Find where the given text appears and provide that cell's center as (x, y) coordinate. 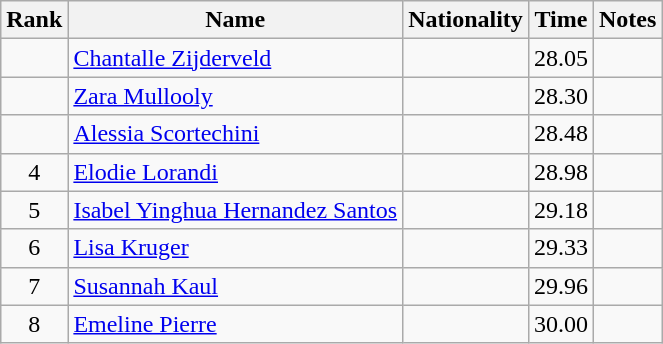
5 (34, 210)
Name (236, 20)
Alessia Scortechini (236, 134)
Rank (34, 20)
Zara Mullooly (236, 96)
28.48 (560, 134)
29.96 (560, 286)
Emeline Pierre (236, 324)
30.00 (560, 324)
28.98 (560, 172)
8 (34, 324)
6 (34, 248)
Isabel Yinghua Hernandez Santos (236, 210)
Elodie Lorandi (236, 172)
29.18 (560, 210)
28.05 (560, 58)
29.33 (560, 248)
Susannah Kaul (236, 286)
Chantalle Zijderveld (236, 58)
28.30 (560, 96)
Nationality (466, 20)
7 (34, 286)
Notes (627, 20)
Lisa Kruger (236, 248)
Time (560, 20)
4 (34, 172)
